Return [X, Y] of the center of cell containing provided text 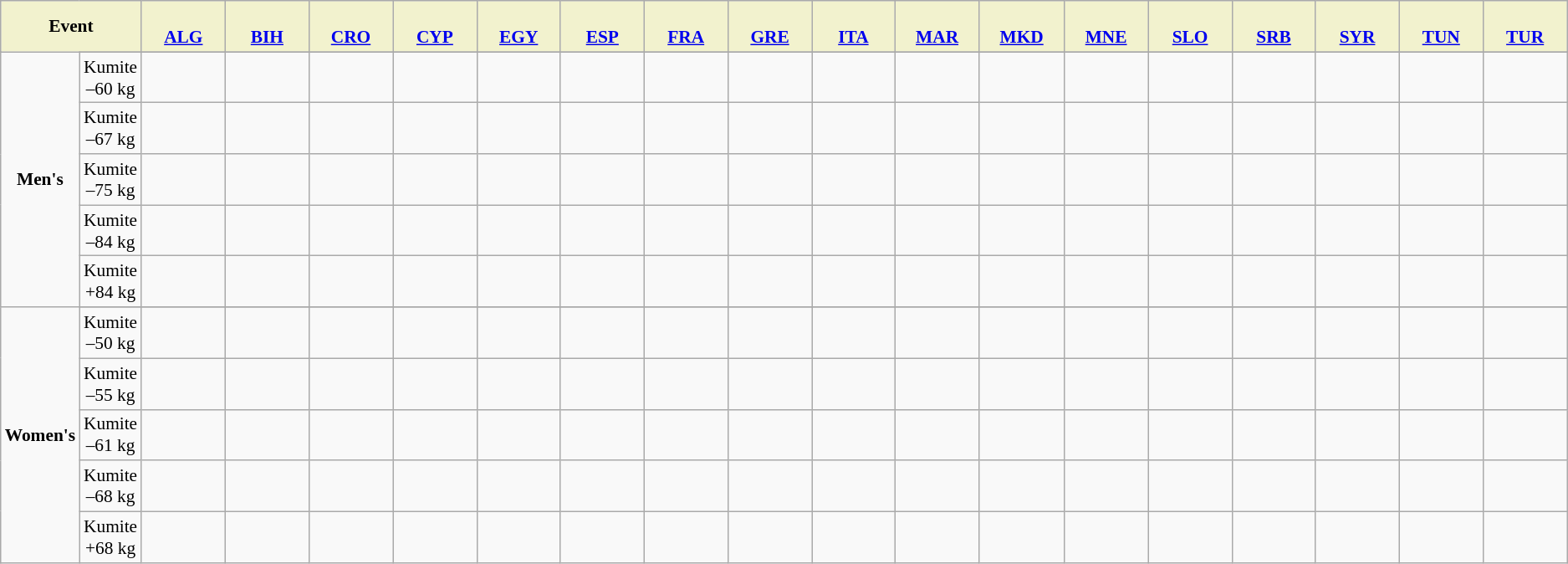
ITA [853, 27]
MKD [1022, 27]
SYR [1357, 27]
Men's [40, 179]
FRA [686, 27]
EGY [518, 27]
CYP [435, 27]
Kumite –61 kg [110, 435]
TUR [1525, 27]
ESP [602, 27]
Kumite +84 kg [110, 281]
GRE [769, 27]
MNE [1106, 27]
SRB [1274, 27]
Kumite –68 kg [110, 485]
Kumite –67 kg [110, 129]
Event [71, 27]
CRO [351, 27]
Kumite –60 kg [110, 77]
Kumite –50 kg [110, 333]
TUN [1441, 27]
BIH [268, 27]
MAR [937, 27]
Kumite +68 kg [110, 537]
ALG [183, 27]
Women's [40, 435]
SLO [1190, 27]
Kumite –84 kg [110, 231]
Kumite –55 kg [110, 383]
Kumite –75 kg [110, 179]
